Search for the cell housing the specified text and yield its [X, Y] center coordinate. 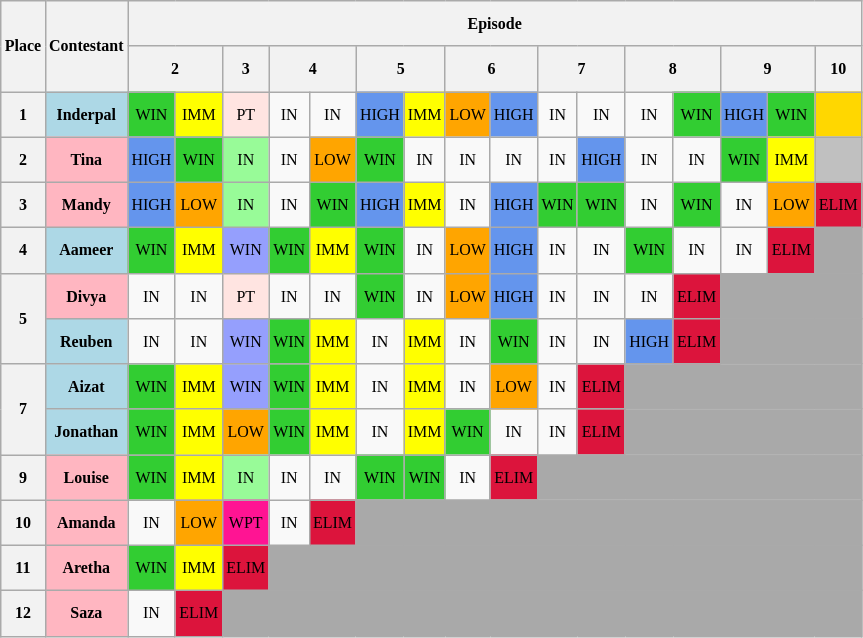
Episode [495, 22]
Saza [86, 612]
WPT [246, 522]
Aizat [86, 386]
Inderpal [86, 114]
Divya [86, 296]
Place [23, 46]
1 [23, 114]
Mandy [86, 204]
Aameer [86, 250]
12 [23, 612]
11 [23, 568]
Aretha [86, 568]
Tina [86, 160]
Reuben [86, 340]
Louise [86, 476]
Amanda [86, 522]
Jonathan [86, 432]
Contestant [86, 46]
6 [491, 68]
8 [672, 68]
